For the text-containing cell, return its midpoint in (x, y) coordinate format. 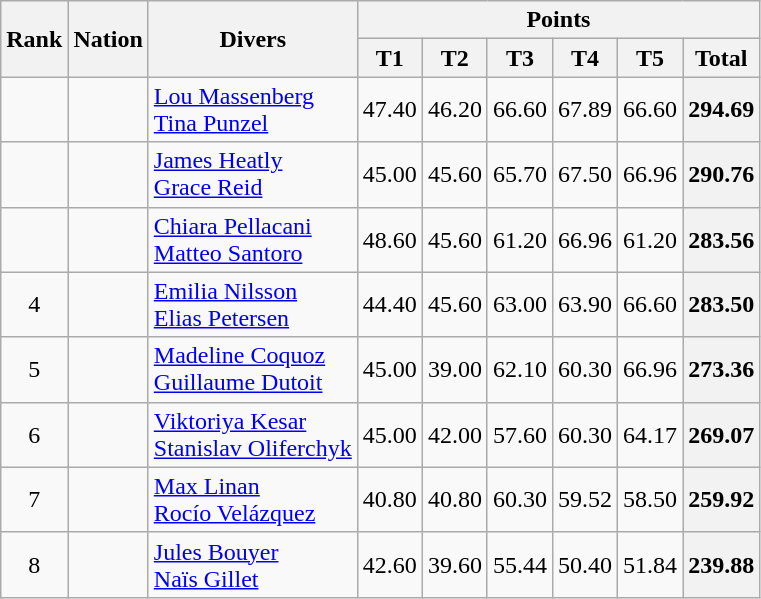
67.50 (584, 174)
Nation (108, 39)
47.40 (390, 110)
63.90 (584, 304)
65.70 (520, 174)
67.89 (584, 110)
259.92 (722, 500)
63.00 (520, 304)
50.40 (584, 564)
57.60 (520, 434)
Emilia NilssonElias Petersen (252, 304)
7 (34, 500)
Max LinanRocío Velázquez (252, 500)
59.52 (584, 500)
42.60 (390, 564)
58.50 (650, 500)
55.44 (520, 564)
62.10 (520, 370)
T2 (454, 58)
44.40 (390, 304)
T5 (650, 58)
46.20 (454, 110)
48.60 (390, 240)
Jules BouyerNaïs Gillet (252, 564)
39.60 (454, 564)
T3 (520, 58)
64.17 (650, 434)
283.50 (722, 304)
Chiara PellacaniMatteo Santoro (252, 240)
269.07 (722, 434)
51.84 (650, 564)
5 (34, 370)
239.88 (722, 564)
Points (558, 20)
Lou MassenbergTina Punzel (252, 110)
Total (722, 58)
8 (34, 564)
283.56 (722, 240)
39.00 (454, 370)
Madeline CoquozGuillaume Dutoit (252, 370)
42.00 (454, 434)
6 (34, 434)
James HeatlyGrace Reid (252, 174)
Rank (34, 39)
Divers (252, 39)
273.36 (722, 370)
T4 (584, 58)
T1 (390, 58)
290.76 (722, 174)
294.69 (722, 110)
Viktoriya KesarStanislav Oliferchyk (252, 434)
4 (34, 304)
